Identify which cell holds the provided text, then report its (x, y) central coordinate. 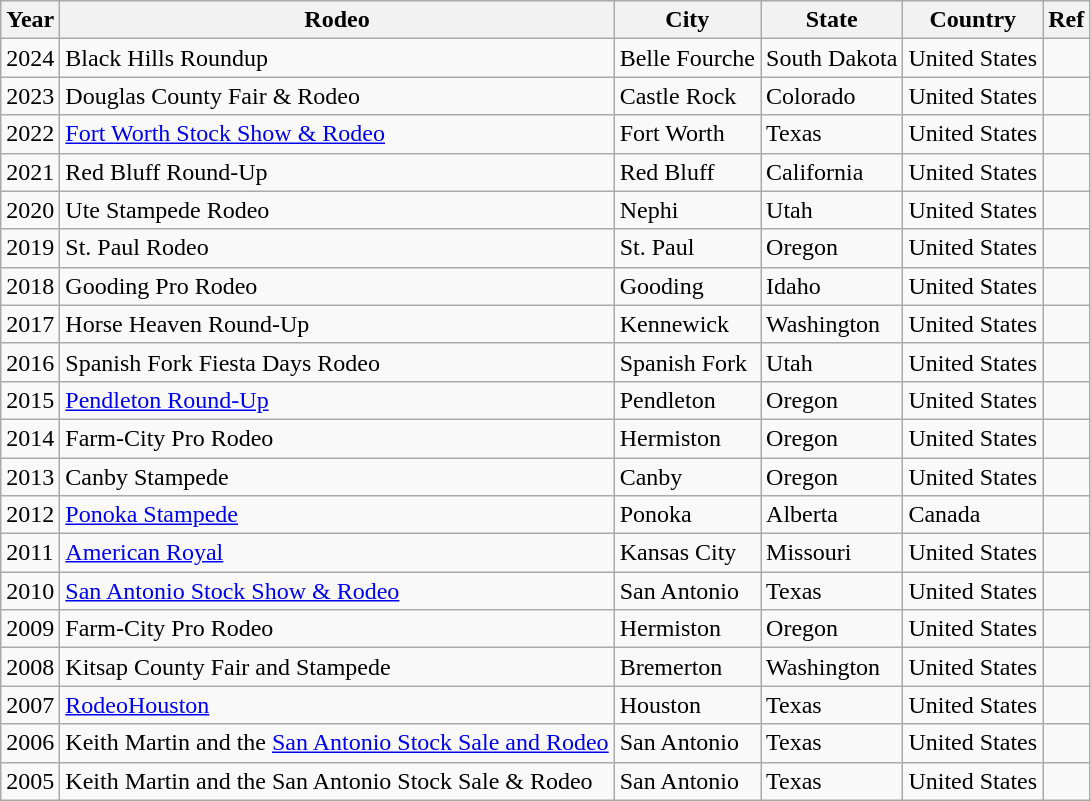
2020 (30, 210)
2017 (30, 324)
Red Bluff Round-Up (337, 172)
Keith Martin and the San Antonio Stock Sale & Rodeo (337, 781)
Fort Worth Stock Show & Rodeo (337, 134)
2018 (30, 286)
2007 (30, 705)
2021 (30, 172)
Red Bluff (687, 172)
2013 (30, 477)
Alberta (832, 515)
2015 (30, 400)
Horse Heaven Round-Up (337, 324)
Colorado (832, 96)
Gooding Pro Rodeo (337, 286)
Pendleton (687, 400)
Bremerton (687, 667)
2009 (30, 629)
Year (30, 20)
American Royal (337, 553)
Belle Fourche (687, 58)
Canby Stampede (337, 477)
State (832, 20)
Ponoka Stampede (337, 515)
Spanish Fork Fiesta Days Rodeo (337, 362)
2014 (30, 438)
Houston (687, 705)
Ponoka (687, 515)
City (687, 20)
Pendleton Round-Up (337, 400)
RodeoHouston (337, 705)
California (832, 172)
2012 (30, 515)
South Dakota (832, 58)
2005 (30, 781)
Spanish Fork (687, 362)
2006 (30, 743)
San Antonio Stock Show & Rodeo (337, 591)
2022 (30, 134)
Missouri (832, 553)
Canby (687, 477)
Douglas County Fair & Rodeo (337, 96)
Ref (1066, 20)
Canada (973, 515)
2023 (30, 96)
St. Paul (687, 248)
Gooding (687, 286)
2016 (30, 362)
2024 (30, 58)
Rodeo (337, 20)
Castle Rock (687, 96)
Idaho (832, 286)
2019 (30, 248)
St. Paul Rodeo (337, 248)
2008 (30, 667)
2011 (30, 553)
Nephi (687, 210)
Ute Stampede Rodeo (337, 210)
Kansas City (687, 553)
Kennewick (687, 324)
Kitsap County Fair and Stampede (337, 667)
Country (973, 20)
Black Hills Roundup (337, 58)
Fort Worth (687, 134)
2010 (30, 591)
Keith Martin and the San Antonio Stock Sale and Rodeo (337, 743)
